Extract the [x, y] coordinate from the center of the cell holding the provided text.  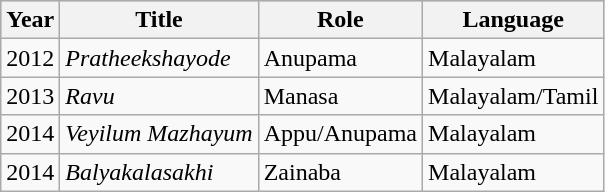
Anupama [340, 58]
2012 [30, 58]
Title [159, 20]
Year [30, 20]
Veyilum Mazhayum [159, 134]
Ravu [159, 96]
Appu/Anupama [340, 134]
Language [514, 20]
2013 [30, 96]
Role [340, 20]
Manasa [340, 96]
Balyakalasakhi [159, 172]
Malayalam/Tamil [514, 96]
Zainaba [340, 172]
Pratheekshayode [159, 58]
